Identify which cell holds the provided text, then report its [x, y] central coordinate. 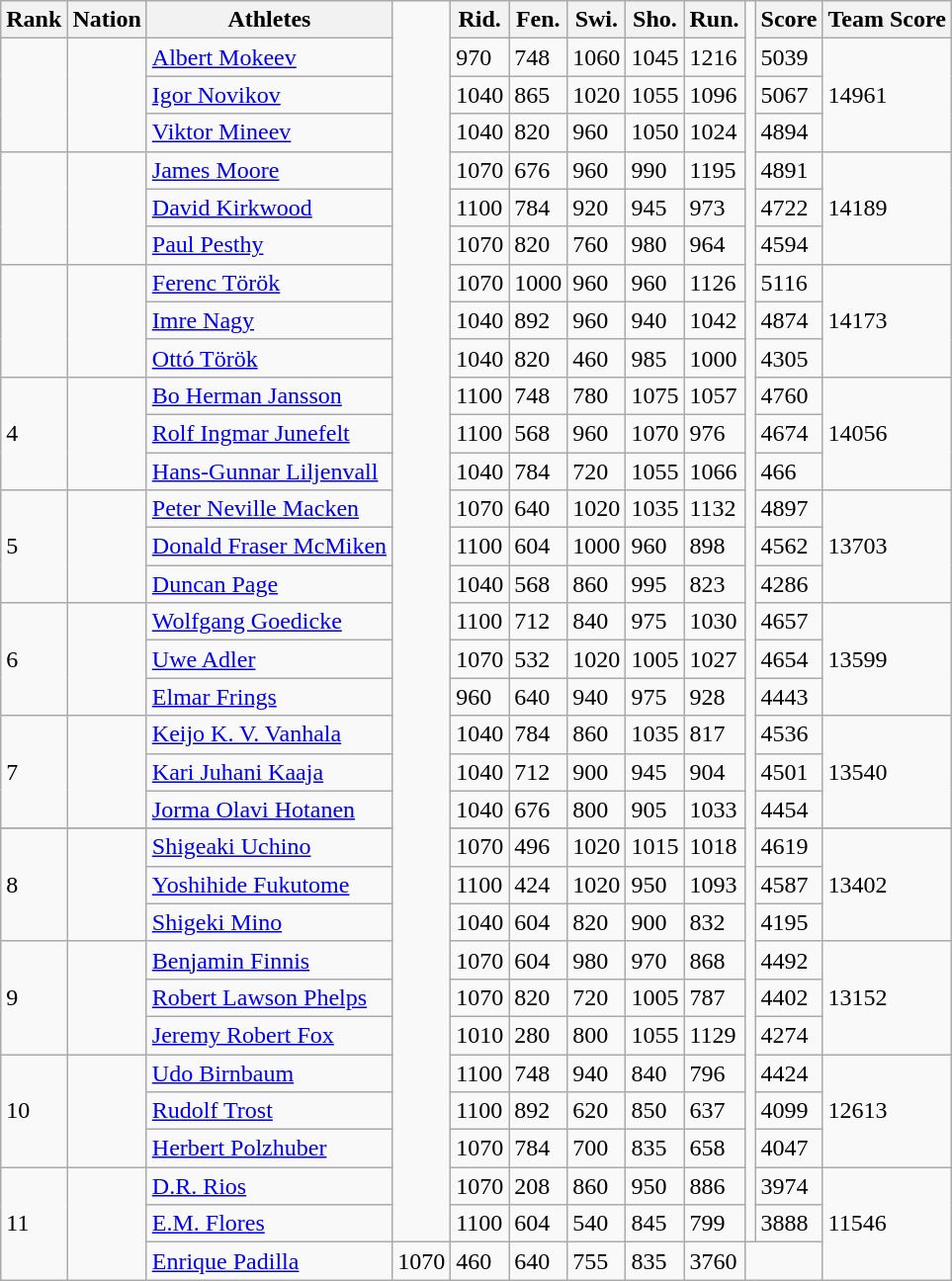
700 [597, 1149]
823 [714, 584]
1096 [714, 95]
4099 [789, 1111]
Score [789, 20]
13540 [887, 772]
4443 [789, 697]
Jorma Olavi Hotanen [269, 810]
6 [34, 659]
7 [34, 772]
Rudolf Trost [269, 1111]
637 [714, 1111]
787 [714, 997]
3888 [789, 1224]
4501 [789, 772]
4722 [789, 208]
Donald Fraser McMiken [269, 547]
4047 [789, 1149]
D.R. Rios [269, 1186]
1033 [714, 810]
Rank [34, 20]
905 [654, 810]
11546 [887, 1224]
Benjamin Finnis [269, 960]
904 [714, 772]
4654 [789, 659]
Rid. [480, 20]
4874 [789, 320]
1216 [714, 57]
Yoshihide Fukutome [269, 885]
886 [714, 1186]
Igor Novikov [269, 95]
973 [714, 208]
Paul Pesthy [269, 245]
14056 [887, 433]
12613 [887, 1110]
10 [34, 1110]
Enrique Padilla [269, 1261]
4562 [789, 547]
Elmar Frings [269, 697]
865 [538, 95]
1018 [714, 847]
4536 [789, 734]
Herbert Polzhuber [269, 1149]
4674 [789, 433]
4657 [789, 622]
4286 [789, 584]
Fen. [538, 20]
Run. [714, 20]
1126 [714, 283]
466 [789, 471]
780 [597, 395]
4587 [789, 885]
4492 [789, 960]
3760 [714, 1261]
995 [654, 584]
Albert Mokeev [269, 57]
208 [538, 1186]
13402 [887, 885]
4897 [789, 509]
1132 [714, 509]
Team Score [887, 20]
8 [34, 885]
1024 [714, 132]
14961 [887, 95]
1075 [654, 395]
5067 [789, 95]
14189 [887, 208]
Sho. [654, 20]
4891 [789, 170]
13152 [887, 997]
13703 [887, 547]
928 [714, 697]
9 [34, 997]
3974 [789, 1186]
4305 [789, 358]
1195 [714, 170]
1093 [714, 885]
5116 [789, 283]
868 [714, 960]
Udo Birnbaum [269, 1072]
4274 [789, 1035]
5039 [789, 57]
898 [714, 547]
Shigeki Mino [269, 922]
Nation [107, 20]
540 [597, 1224]
799 [714, 1224]
976 [714, 433]
920 [597, 208]
4195 [789, 922]
424 [538, 885]
1015 [654, 847]
964 [714, 245]
Uwe Adler [269, 659]
4594 [789, 245]
4402 [789, 997]
Viktor Mineev [269, 132]
850 [654, 1111]
1030 [714, 622]
1050 [654, 132]
620 [597, 1111]
Swi. [597, 20]
1057 [714, 395]
658 [714, 1149]
1010 [480, 1035]
4894 [789, 132]
Hans-Gunnar Liljenvall [269, 471]
Duncan Page [269, 584]
13599 [887, 659]
1066 [714, 471]
Athletes [269, 20]
Imre Nagy [269, 320]
Ottó Török [269, 358]
4760 [789, 395]
Shigeaki Uchino [269, 847]
4 [34, 433]
1045 [654, 57]
4619 [789, 847]
Rolf Ingmar Junefelt [269, 433]
1129 [714, 1035]
832 [714, 922]
Jeremy Robert Fox [269, 1035]
14173 [887, 320]
845 [654, 1224]
Ferenc Török [269, 283]
796 [714, 1072]
Bo Herman Jansson [269, 395]
1027 [714, 659]
1042 [714, 320]
David Kirkwood [269, 208]
496 [538, 847]
532 [538, 659]
Keijo K. V. Vanhala [269, 734]
4424 [789, 1072]
280 [538, 1035]
817 [714, 734]
1060 [597, 57]
4454 [789, 810]
E.M. Flores [269, 1224]
5 [34, 547]
755 [597, 1261]
Peter Neville Macken [269, 509]
Wolfgang Goedicke [269, 622]
Robert Lawson Phelps [269, 997]
James Moore [269, 170]
760 [597, 245]
11 [34, 1224]
985 [654, 358]
990 [654, 170]
Kari Juhani Kaaja [269, 772]
